Find where the given text appears and provide that cell's center as (X, Y) coordinate. 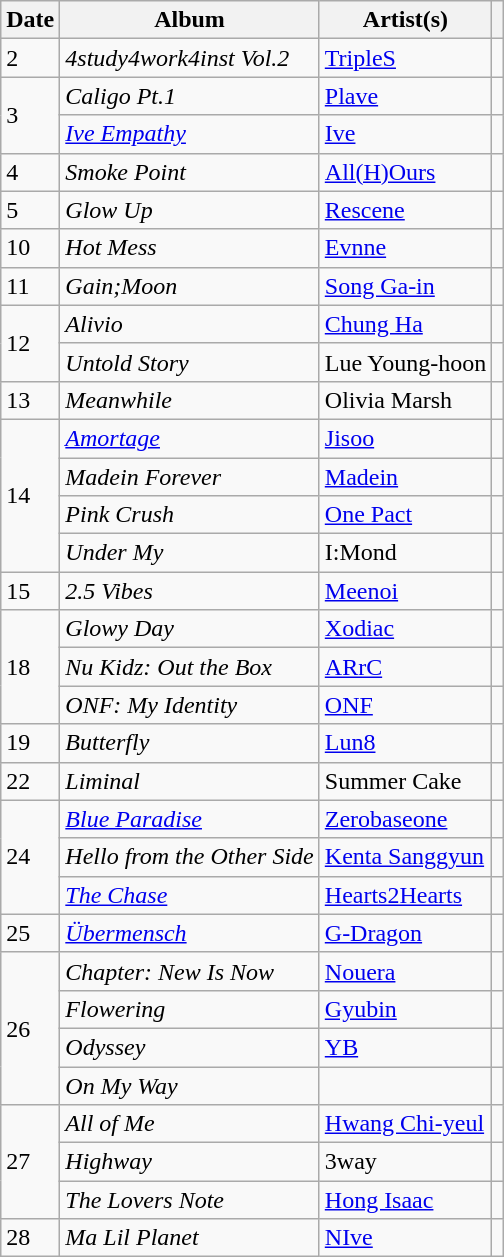
2.5 Vibes (190, 591)
Zerobaseone (405, 819)
Amortage (190, 438)
Madein (405, 477)
14 (30, 495)
Ma Lil Planet (190, 1238)
The Lovers Note (190, 1200)
Hwang Chi-yeul (405, 1124)
Nouera (405, 971)
Chung Ha (405, 324)
Butterfly (190, 743)
Blue Paradise (190, 819)
Hot Mess (190, 248)
Gyubin (405, 1009)
10 (30, 248)
Under My (190, 553)
Untold Story (190, 362)
Kenta Sanggyun (405, 857)
4 (30, 172)
3way (405, 1162)
Caligo Pt.1 (190, 96)
TripleS (405, 58)
The Chase (190, 895)
11 (30, 286)
24 (30, 857)
G-Dragon (405, 933)
Pink Crush (190, 515)
Meanwhile (190, 400)
Nu Kidz: Out the Box (190, 667)
Odyssey (190, 1047)
19 (30, 743)
Ive (405, 134)
Chapter: New Is Now (190, 971)
Hearts2Hearts (405, 895)
Olivia Marsh (405, 400)
On My Way (190, 1085)
4study4work4inst Vol.2 (190, 58)
5 (30, 210)
Lue Young-hoon (405, 362)
12 (30, 343)
Glowy Day (190, 629)
All of Me (190, 1124)
22 (30, 781)
Gain;Moon (190, 286)
25 (30, 933)
All(H)Ours (405, 172)
ONF (405, 705)
28 (30, 1238)
Flowering (190, 1009)
13 (30, 400)
Jisoo (405, 438)
Xodiac (405, 629)
Lun8 (405, 743)
Alivio (190, 324)
Evnne (405, 248)
Übermensch (190, 933)
Rescene (405, 210)
Artist(s) (405, 20)
Ive Empathy (190, 134)
2 (30, 58)
Song Ga-in (405, 286)
Summer Cake (405, 781)
NIve (405, 1238)
One Pact (405, 515)
Hong Isaac (405, 1200)
Hello from the Other Side (190, 857)
I:Mond (405, 553)
18 (30, 667)
YB (405, 1047)
Plave (405, 96)
Highway (190, 1162)
Date (30, 20)
27 (30, 1162)
15 (30, 591)
Meenoi (405, 591)
3 (30, 115)
ARrC (405, 667)
26 (30, 1028)
Glow Up (190, 210)
Album (190, 20)
ONF: My Identity (190, 705)
Smoke Point (190, 172)
Liminal (190, 781)
Madein Forever (190, 477)
